Locate the cell with the specified text and output its [X, Y] center coordinate. 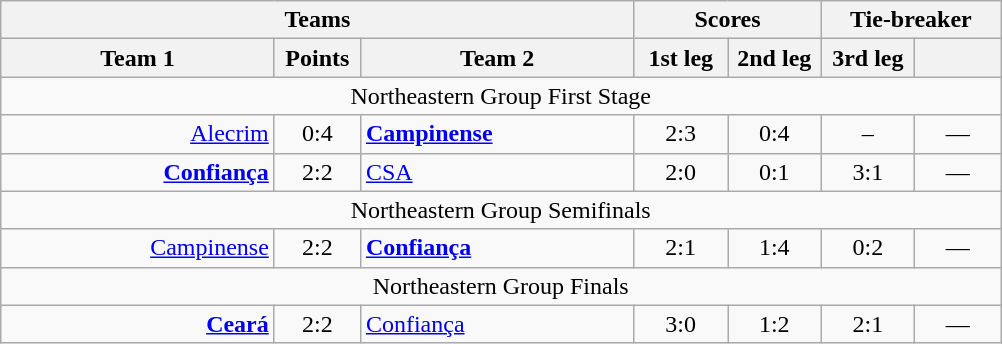
2:3 [681, 134]
3:1 [868, 172]
Teams [318, 20]
1st leg [681, 58]
CSA [497, 172]
1:4 [775, 248]
0:1 [775, 172]
Scores [728, 20]
3rd leg [868, 58]
Northeastern Group Semifinals [501, 210]
Team 1 [138, 58]
2:0 [681, 172]
Points [317, 58]
Team 2 [497, 58]
– [868, 134]
2nd leg [775, 58]
0:2 [868, 248]
1:2 [775, 324]
Northeastern Group Finals [501, 286]
Alecrim [138, 134]
Ceará [138, 324]
3:0 [681, 324]
Tie-breaker [911, 20]
Northeastern Group First Stage [501, 96]
